Determine the [x, y] coordinate at the center of the cell enclosing the given text.  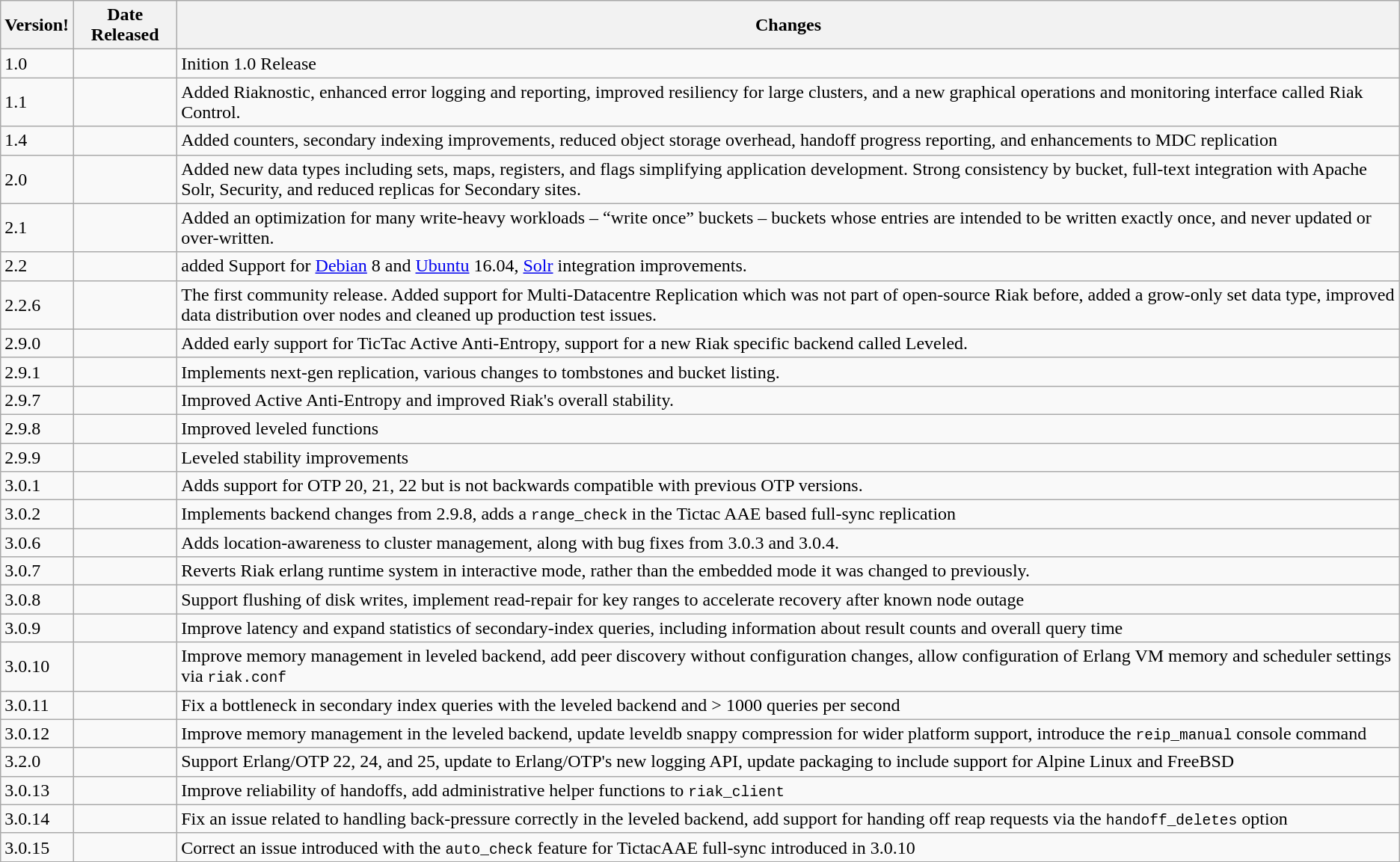
3.0.15 [37, 847]
Improve latency and expand statistics of secondary-index queries, including information about result counts and overall query time [788, 628]
2.9.8 [37, 428]
Added counters, secondary indexing improvements, reduced object storage overhead, handoff progress reporting, and enhancements to MDC replication [788, 141]
Version! [37, 25]
3.0.14 [37, 819]
Implements backend changes from 2.9.8, adds a range_check in the Tictac AAE based full-sync replication [788, 514]
3.0.11 [37, 705]
Adds location-awareness to cluster management, along with bug fixes from 3.0.3 and 3.0.4. [788, 543]
3.0.12 [37, 733]
2.9.0 [37, 343]
2.0 [37, 179]
2.2 [37, 266]
2.9.1 [37, 372]
1.1 [37, 102]
3.2.0 [37, 762]
2.2.6 [37, 305]
added Support for Debian 8 and Ubuntu 16.04, Solr integration improvements. [788, 266]
3.0.2 [37, 514]
Leveled stability improvements [788, 457]
2.9.9 [37, 457]
Improve reliability of handoffs, add administrative helper functions to riak_client [788, 790]
Adds support for OTP 20, 21, 22 but is not backwards compatible with previous OTP versions. [788, 486]
3.0.10 [37, 667]
Improved Active Anti-Entropy and improved Riak's overall stability. [788, 400]
2.1 [37, 227]
3.0.6 [37, 543]
3.0.7 [37, 571]
1.4 [37, 141]
3.0.1 [37, 486]
3.0.9 [37, 628]
Reverts Riak erlang runtime system in interactive mode, rather than the embedded mode it was changed to previously. [788, 571]
Changes [788, 25]
Implements next-gen replication, various changes to tombstones and bucket listing. [788, 372]
Support flushing of disk writes, implement read-repair for key ranges to accelerate recovery after known node outage [788, 600]
1.0 [37, 64]
2.9.7 [37, 400]
Correct an issue introduced with the auto_check feature for TictacAAE full-sync introduced in 3.0.10 [788, 847]
Support Erlang/OTP 22, 24, and 25, update to Erlang/OTP's new logging API, update packaging to include support for Alpine Linux and FreeBSD [788, 762]
Inition 1.0 Release [788, 64]
Improved leveled functions [788, 428]
3.0.13 [37, 790]
Date Released [126, 25]
3.0.8 [37, 600]
Fix a bottleneck in secondary index queries with the leveled backend and > 1000 queries per second [788, 705]
Added early support for TicTac Active Anti-Entropy, support for a new Riak specific backend called Leveled. [788, 343]
